Pinpoint the cell where the given text exists, returning its [X, Y] midpoint coordinate. 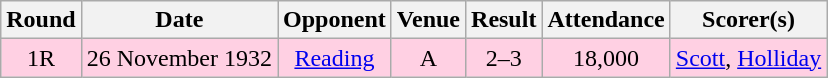
Venue [428, 20]
Opponent [335, 20]
Scorer(s) [748, 20]
Result [504, 20]
Round [41, 20]
Scott, Holliday [748, 58]
26 November 1932 [179, 58]
Date [179, 20]
Attendance [606, 20]
A [428, 58]
1R [41, 58]
Reading [335, 58]
18,000 [606, 58]
2–3 [504, 58]
